Search for the cell housing the specified text and yield its (x, y) center coordinate. 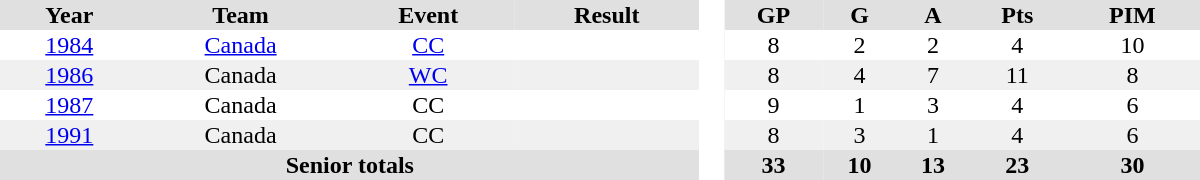
13 (932, 165)
1991 (70, 135)
A (932, 15)
WC (428, 75)
Year (70, 15)
9 (774, 105)
1987 (70, 105)
G (860, 15)
Team (241, 15)
Senior totals (350, 165)
GP (774, 15)
1986 (70, 75)
1984 (70, 45)
11 (1018, 75)
33 (774, 165)
Pts (1018, 15)
PIM (1132, 15)
Result (607, 15)
Event (428, 15)
30 (1132, 165)
7 (932, 75)
23 (1018, 165)
